Output the [X, Y] coordinate of the center of the cell containing the given text.  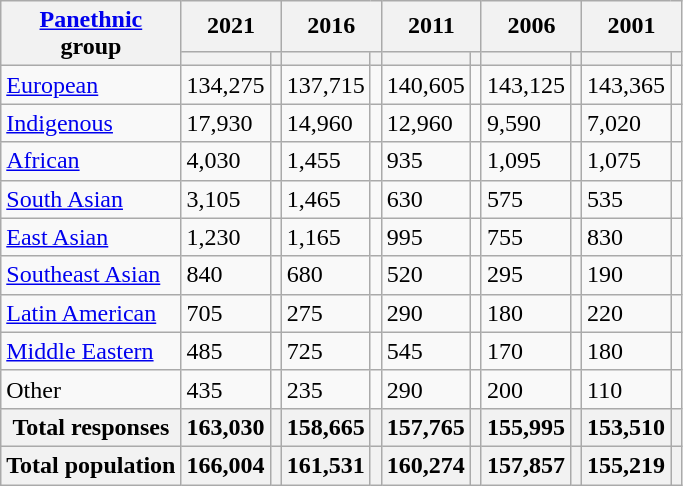
140,605 [426, 85]
European [91, 85]
157,765 [426, 427]
Indigenous [91, 123]
1,465 [326, 199]
155,995 [526, 427]
545 [426, 351]
158,665 [326, 427]
1,230 [226, 237]
2006 [531, 26]
South Asian [91, 199]
190 [626, 275]
Southeast Asian [91, 275]
520 [426, 275]
680 [326, 275]
995 [426, 237]
Latin American [91, 313]
Total responses [91, 427]
17,930 [226, 123]
Panethnicgroup [91, 34]
200 [526, 389]
12,960 [426, 123]
4,030 [226, 161]
725 [326, 351]
830 [626, 237]
163,030 [226, 427]
137,715 [326, 85]
755 [526, 237]
235 [326, 389]
14,960 [326, 123]
Middle Eastern [91, 351]
170 [526, 351]
157,857 [526, 465]
7,020 [626, 123]
3,105 [226, 199]
160,274 [426, 465]
166,004 [226, 465]
134,275 [226, 85]
African [91, 161]
435 [226, 389]
East Asian [91, 237]
155,219 [626, 465]
1,095 [526, 161]
Total population [91, 465]
1,075 [626, 161]
143,125 [526, 85]
153,510 [626, 427]
575 [526, 199]
935 [426, 161]
485 [226, 351]
630 [426, 199]
2016 [331, 26]
275 [326, 313]
110 [626, 389]
220 [626, 313]
Other [91, 389]
705 [226, 313]
840 [226, 275]
1,165 [326, 237]
2001 [632, 26]
295 [526, 275]
143,365 [626, 85]
161,531 [326, 465]
2021 [231, 26]
535 [626, 199]
1,455 [326, 161]
2011 [431, 26]
9,590 [526, 123]
